Capture the cell that displays the provided text and extract its (x, y) central coordinate. 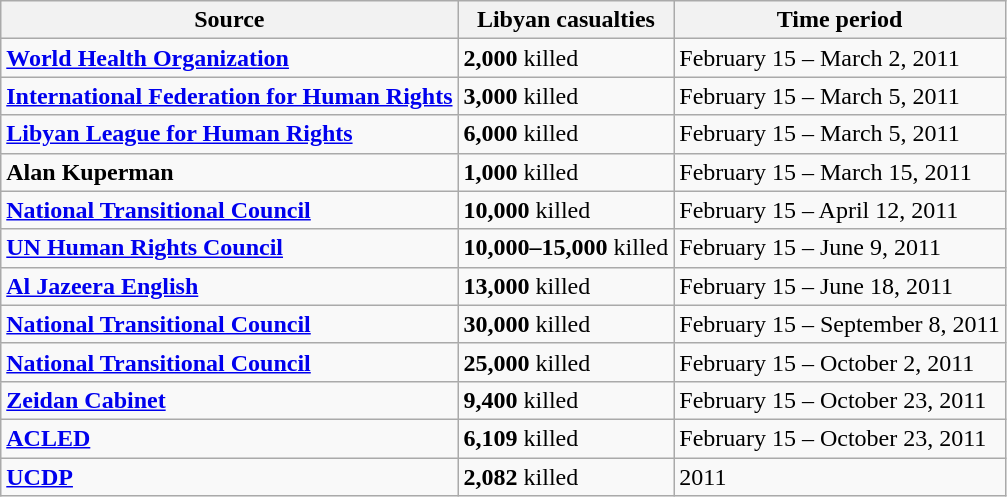
Al Jazeera English (230, 286)
UCDP (230, 477)
Libyan casualties (566, 20)
10,000–15,000 killed (566, 248)
Time period (840, 20)
2,000 killed (566, 58)
February 15 – October 2, 2011 (840, 362)
6,109 killed (566, 438)
February 15 – March 2, 2011 (840, 58)
February 15 – June 9, 2011 (840, 248)
9,400 killed (566, 400)
1,000 killed (566, 172)
ACLED (230, 438)
13,000 killed (566, 286)
3,000 killed (566, 96)
10,000 killed (566, 210)
International Federation for Human Rights (230, 96)
2011 (840, 477)
February 15 – March 15, 2011 (840, 172)
February 15 – September 8, 2011 (840, 324)
February 15 – April 12, 2011 (840, 210)
6,000 killed (566, 134)
Libyan League for Human Rights (230, 134)
30,000 killed (566, 324)
World Health Organization (230, 58)
2,082 killed (566, 477)
Alan Kuperman (230, 172)
Source (230, 20)
February 15 – June 18, 2011 (840, 286)
25,000 killed (566, 362)
UN Human Rights Council (230, 248)
Zeidan Cabinet (230, 400)
